Search for the cell housing the specified text and yield its (X, Y) center coordinate. 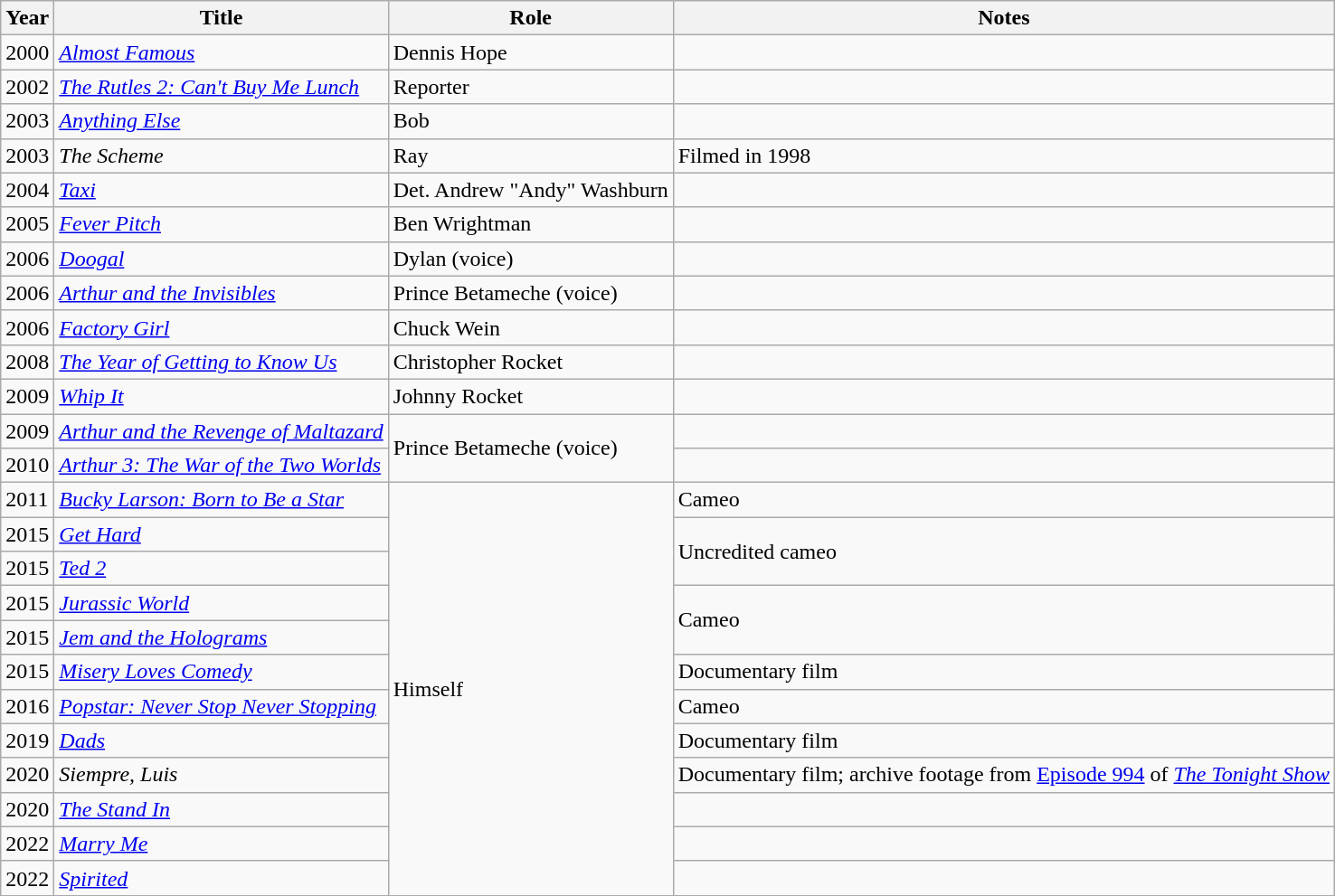
Whip It (221, 396)
Bucky Larson: Born to Be a Star (221, 500)
Uncredited cameo (1004, 552)
Ray (530, 156)
2008 (27, 362)
Marry Me (221, 844)
Dylan (voice) (530, 259)
Siempre, Luis (221, 775)
Dennis Hope (530, 52)
Almost Famous (221, 52)
Misery Loves Comedy (221, 672)
Get Hard (221, 534)
The Stand In (221, 809)
Role (530, 18)
Documentary film; archive footage from Episode 994 of The Tonight Show (1004, 775)
Arthur 3: The War of the Two Worlds (221, 466)
Taxi (221, 190)
Year (27, 18)
Notes (1004, 18)
Arthur and the Revenge of Maltazard (221, 431)
Reporter (530, 87)
Doogal (221, 259)
Ben Wrightman (530, 224)
2000 (27, 52)
The Rutles 2: Can't Buy Me Lunch (221, 87)
Arthur and the Invisibles (221, 293)
2005 (27, 224)
Filmed in 1998 (1004, 156)
The Scheme (221, 156)
Fever Pitch (221, 224)
2002 (27, 87)
2016 (27, 706)
Factory Girl (221, 327)
Jurassic World (221, 603)
2019 (27, 740)
Dads (221, 740)
The Year of Getting to Know Us (221, 362)
2011 (27, 500)
Spirited (221, 878)
Jem and the Holograms (221, 637)
2004 (27, 190)
Chuck Wein (530, 327)
Anything Else (221, 121)
Himself (530, 689)
Title (221, 18)
2010 (27, 466)
Ted 2 (221, 569)
Popstar: Never Stop Never Stopping (221, 706)
Bob (530, 121)
Det. Andrew "Andy" Washburn (530, 190)
Christopher Rocket (530, 362)
Johnny Rocket (530, 396)
